Scan for the cell matching the given text and deliver its [X, Y] coordinate at center. 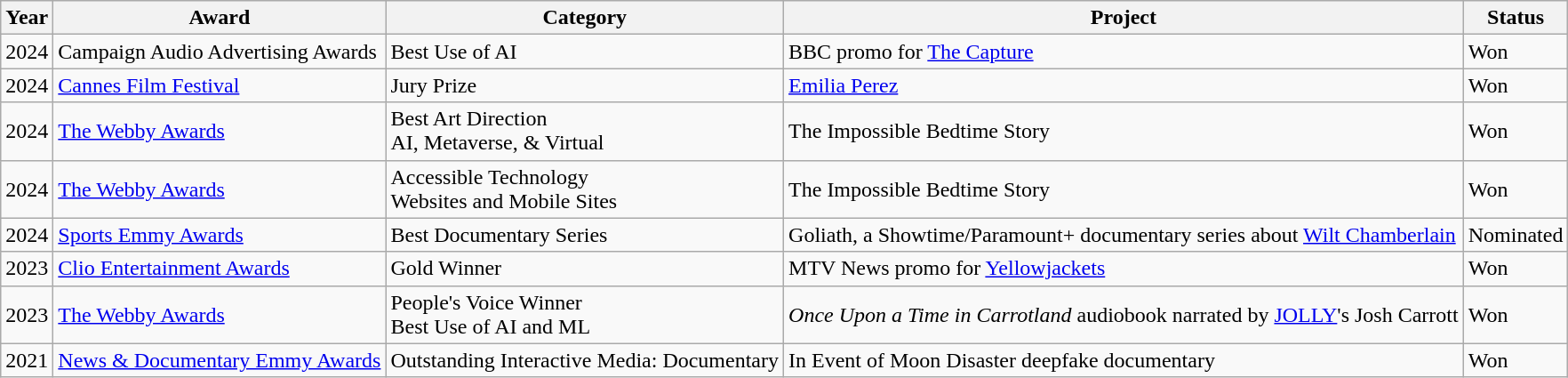
Once Upon a Time in Carrotland audiobook narrated by JOLLY's Josh Carrott [1124, 315]
Best Art DirectionAI, Metaverse, & Virtual [585, 132]
Accessible TechnologyWebsites and Mobile Sites [585, 189]
Outstanding Interactive Media: Documentary [585, 360]
News & Documentary Emmy Awards [220, 360]
Cannes Film Festival [220, 85]
Year [27, 18]
Status [1516, 18]
Campaign Audio Advertising Awards [220, 52]
People's Voice WinnerBest Use of AI and ML [585, 315]
MTV News promo for Yellowjackets [1124, 269]
Best Documentary Series [585, 235]
BBC promo for The Capture [1124, 52]
Sports Emmy Awards [220, 235]
Project [1124, 18]
Clio Entertainment Awards [220, 269]
In Event of Moon Disaster deepfake documentary [1124, 360]
Best Use of AI [585, 52]
Jury Prize [585, 85]
Gold Winner [585, 269]
Nominated [1516, 235]
Award [220, 18]
Emilia Perez [1124, 85]
Category [585, 18]
Goliath, a Showtime/Paramount+ documentary series about Wilt Chamberlain [1124, 235]
2021 [27, 360]
